Output the (x, y) coordinate of the center of the cell containing the given text.  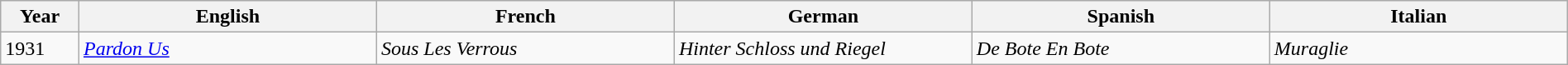
French (525, 17)
German (823, 17)
English (227, 17)
1931 (40, 48)
Year (40, 17)
Muraglie (1418, 48)
Italian (1418, 17)
De Bote En Bote (1121, 48)
Hinter Schloss und Riegel (823, 48)
Sous Les Verrous (525, 48)
Pardon Us (227, 48)
Spanish (1121, 17)
